Return the [X, Y] coordinate for the center point of the cell that contains the specified text.  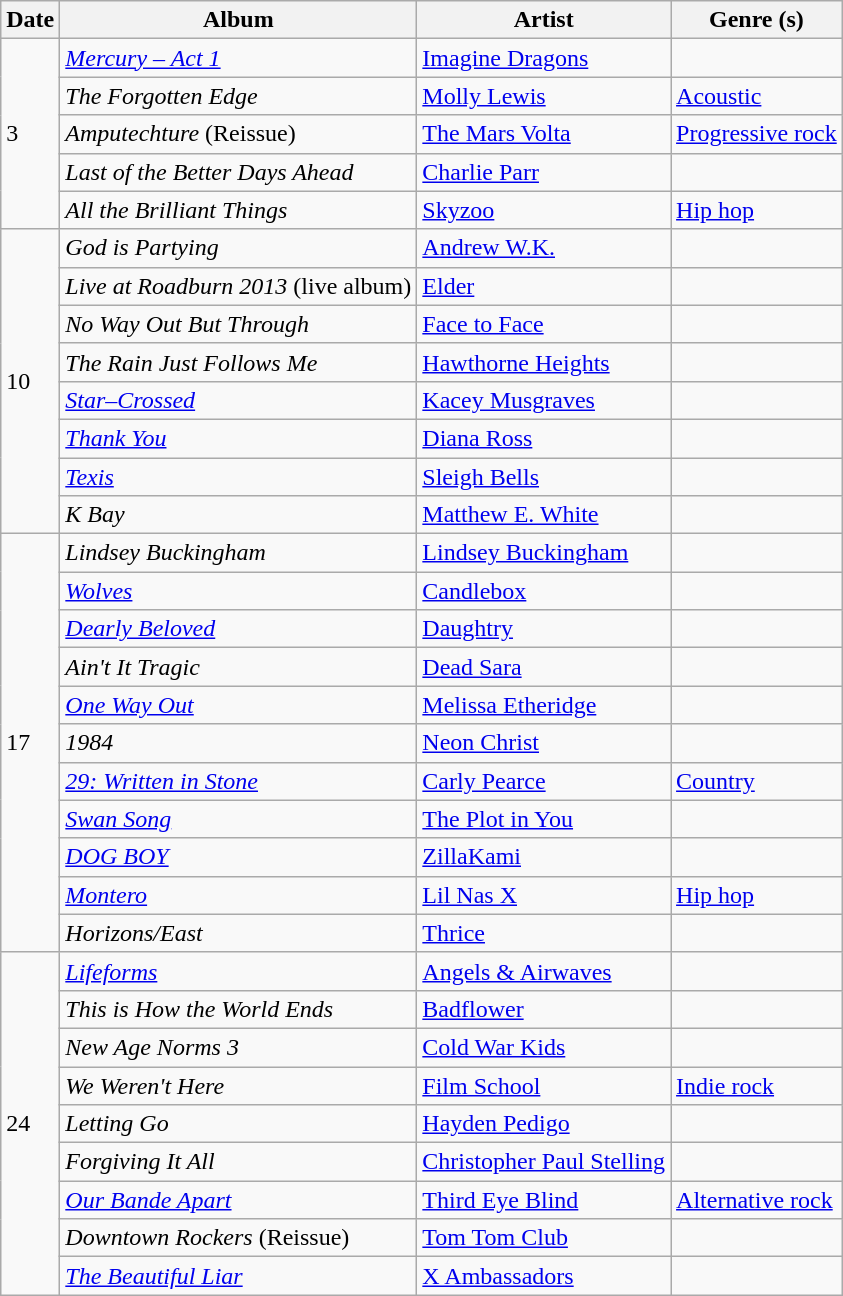
Amputechture (Reissue) [238, 134]
Forgiving It All [238, 1162]
Alternative rock [757, 1200]
Swan Song [238, 819]
Our Bande Apart [238, 1200]
Texis [238, 477]
Last of the Better Days Ahead [238, 172]
Tom Tom Club [544, 1238]
New Age Norms 3 [238, 1047]
Film School [544, 1085]
God is Partying [238, 248]
Sleigh Bells [544, 477]
Angels & Airwaves [544, 971]
No Way Out But Through [238, 324]
Imagine Dragons [544, 58]
ZillaKami [544, 857]
Horizons/East [238, 933]
The Mars Volta [544, 134]
K Bay [238, 515]
24 [30, 1124]
Thrice [544, 933]
Dearly Beloved [238, 629]
Indie rock [757, 1085]
We Weren't Here [238, 1085]
Christopher Paul Stelling [544, 1162]
Country [757, 781]
Thank You [238, 438]
X Ambassadors [544, 1276]
Ain't It Tragic [238, 667]
Badflower [544, 1009]
Carly Pearce [544, 781]
Letting Go [238, 1124]
Charlie Parr [544, 172]
The Forgotten Edge [238, 96]
Skyzoo [544, 210]
Mercury – Act 1 [238, 58]
Face to Face [544, 324]
Hawthorne Heights [544, 362]
One Way Out [238, 705]
Genre (s) [757, 20]
Andrew W.K. [544, 248]
Matthew E. White [544, 515]
Diana Ross [544, 438]
Star–Crossed [238, 400]
Lifeforms [238, 971]
The Plot in You [544, 819]
Montero [238, 895]
Cold War Kids [544, 1047]
This is How the World Ends [238, 1009]
Live at Roadburn 2013 (live album) [238, 286]
Artist [544, 20]
Molly Lewis [544, 96]
Album [238, 20]
Dead Sara [544, 667]
Elder [544, 286]
All the Brilliant Things [238, 210]
Wolves [238, 591]
The Beautiful Liar [238, 1276]
Kacey Musgraves [544, 400]
Melissa Etheridge [544, 705]
17 [30, 744]
1984 [238, 743]
Lil Nas X [544, 895]
29: Written in Stone [238, 781]
Date [30, 20]
Daughtry [544, 629]
3 [30, 134]
Third Eye Blind [544, 1200]
Acoustic [757, 96]
Candlebox [544, 591]
The Rain Just Follows Me [238, 362]
Neon Christ [544, 743]
Downtown Rockers (Reissue) [238, 1238]
Hayden Pedigo [544, 1124]
Progressive rock [757, 134]
DOG BOY [238, 857]
10 [30, 381]
